Locate the cell with the specified text and output its [x, y] center coordinate. 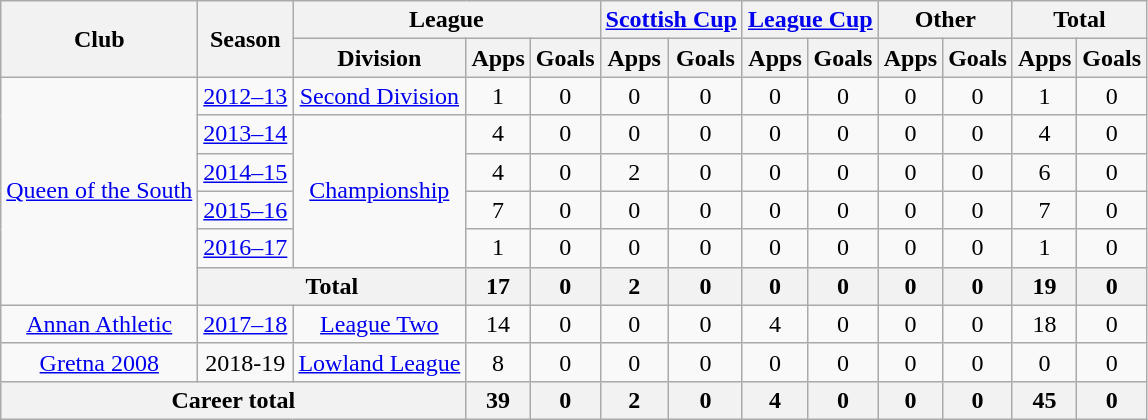
2016–17 [246, 248]
2015–16 [246, 210]
2018-19 [246, 362]
League Two [380, 324]
League [446, 20]
Gretna 2008 [100, 362]
Championship [380, 191]
Second Division [380, 96]
Other [945, 20]
Career total [234, 400]
Season [246, 39]
8 [498, 362]
14 [498, 324]
6 [1044, 172]
Queen of the South [100, 191]
45 [1044, 400]
Annan Athletic [100, 324]
Club [100, 39]
18 [1044, 324]
19 [1044, 286]
17 [498, 286]
League Cup [810, 20]
2013–14 [246, 134]
Lowland League [380, 362]
2012–13 [246, 96]
2017–18 [246, 324]
Scottish Cup [671, 20]
2014–15 [246, 172]
Division [380, 58]
39 [498, 400]
